Detect which cell encompasses the target text, then output its (X, Y) center coordinate. 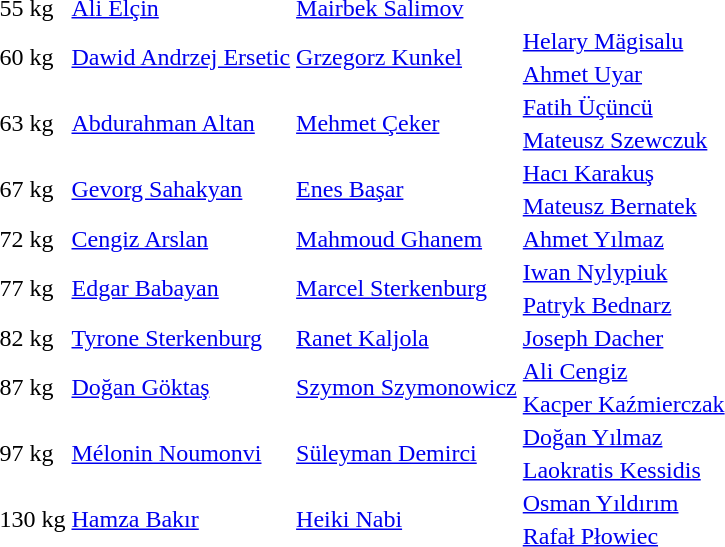
Gevorg Sahakyan (181, 190)
Mélonin Noumonvi (181, 454)
Edgar Babayan (181, 288)
Szymon Szymonowicz (407, 388)
Doğan Göktaş (181, 388)
Süleyman Demirci (407, 454)
Mahmoud Ghanem (407, 239)
Mehmet Çeker (407, 124)
Ranet Kaljola (407, 338)
Enes Başar (407, 190)
Tyrone Sterkenburg (181, 338)
Dawid Andrzej Ersetic (181, 58)
Abdurahman Altan (181, 124)
Marcel Sterkenburg (407, 288)
Cengiz Arslan (181, 239)
Grzegorz Kunkel (407, 58)
